Search for the cell housing the specified text and yield its (x, y) center coordinate. 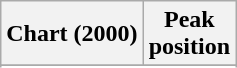
Chart (2000) (72, 34)
Peakposition (189, 34)
